Scan for the cell matching the given text and deliver its [x, y] coordinate at center. 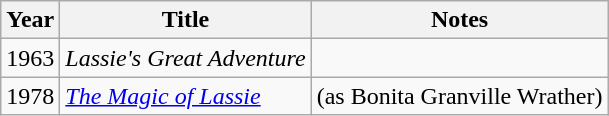
Year [30, 20]
(as Bonita Granville Wrather) [460, 96]
Lassie's Great Adventure [186, 58]
1978 [30, 96]
1963 [30, 58]
Title [186, 20]
The Magic of Lassie [186, 96]
Notes [460, 20]
